Identify which cell holds the provided text, then report its (X, Y) central coordinate. 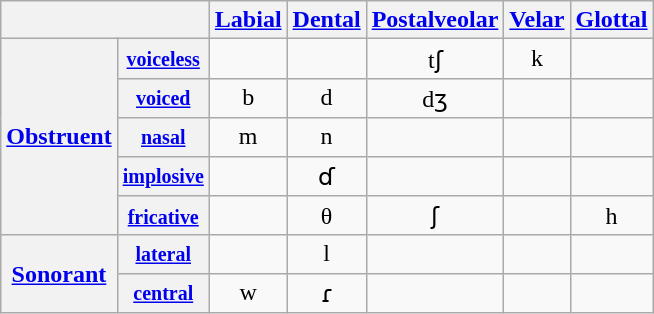
k (537, 59)
w (248, 293)
d (326, 98)
Glottal (612, 20)
voiced (163, 98)
θ (326, 216)
tʃ (435, 59)
Velar (537, 20)
ɾ (326, 293)
ʃ (435, 216)
m (248, 137)
n (326, 137)
Sonorant (59, 274)
b (248, 98)
Dental (326, 20)
Labial (248, 20)
central (163, 293)
Obstruent (59, 137)
Postalveolar (435, 20)
nasal (163, 137)
l (326, 254)
lateral (163, 254)
h (612, 216)
fricative (163, 216)
implosive (163, 176)
dʒ (435, 98)
voiceless (163, 59)
ɗ (326, 176)
